Search for the cell housing the specified text and yield its [X, Y] center coordinate. 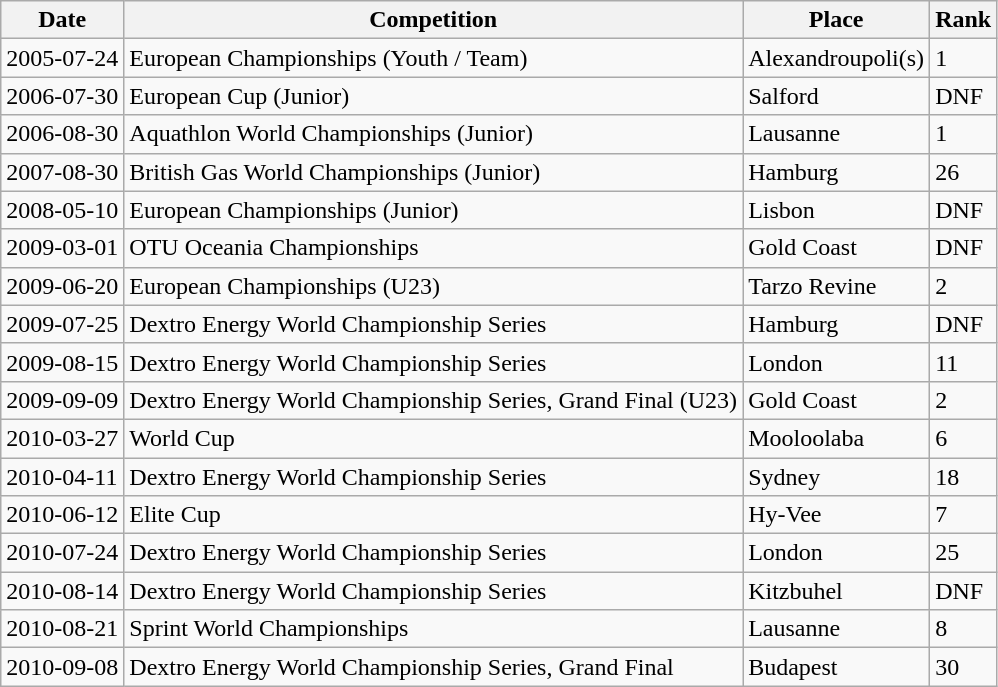
2009-06-20 [62, 286]
Sydney [836, 477]
Mooloolaba [836, 438]
2010-06-12 [62, 515]
Date [62, 20]
2006-08-30 [62, 134]
2010-03-27 [62, 438]
Place [836, 20]
British Gas World Championships (Junior) [434, 172]
Hy-Vee [836, 515]
2009-03-01 [62, 248]
2005-07-24 [62, 58]
European Cup (Junior) [434, 96]
Aquathlon World Championships (Junior) [434, 134]
2009-08-15 [62, 362]
2009-09-09 [62, 400]
Dextro Energy World Championship Series, Grand Final [434, 667]
Kitzbuhel [836, 591]
Elite Cup [434, 515]
Competition [434, 20]
Alexandroupoli(s) [836, 58]
World Cup [434, 438]
7 [964, 515]
2010-08-21 [62, 629]
2010-07-24 [62, 553]
Dextro Energy World Championship Series, Grand Final (U23) [434, 400]
2010-09-08 [62, 667]
European Championships (Youth / Team) [434, 58]
European Championships (U23) [434, 286]
6 [964, 438]
11 [964, 362]
Tarzo Revine [836, 286]
Sprint World Championships [434, 629]
2007-08-30 [62, 172]
OTU Oceania Championships [434, 248]
25 [964, 553]
2006-07-30 [62, 96]
European Championships (Junior) [434, 210]
30 [964, 667]
Salford [836, 96]
Rank [964, 20]
18 [964, 477]
2008-05-10 [62, 210]
Budapest [836, 667]
26 [964, 172]
8 [964, 629]
2010-04-11 [62, 477]
Lisbon [836, 210]
2010-08-14 [62, 591]
2009-07-25 [62, 324]
